Scan for the cell matching the given text and deliver its (x, y) coordinate at center. 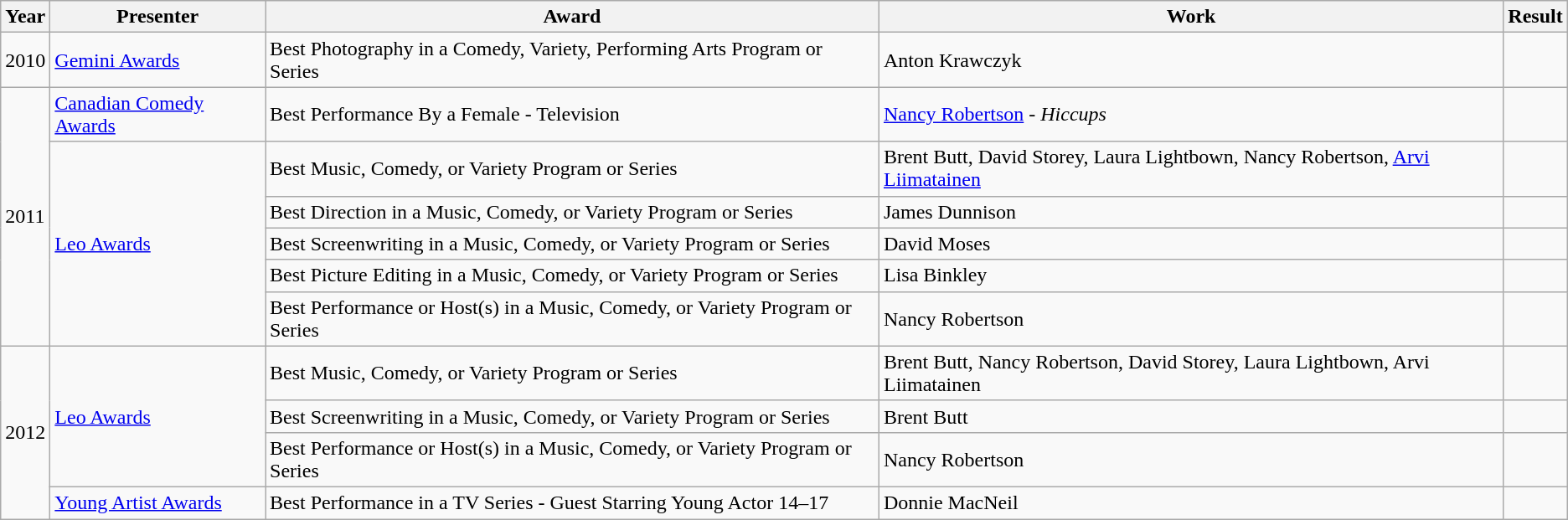
Best Performance in a TV Series - Guest Starring Young Actor 14–17 (573, 502)
Canadian Comedy Awards (157, 114)
Work (1191, 17)
2012 (25, 432)
Nancy Robertson - Hiccups (1191, 114)
Award (573, 17)
Donnie MacNeil (1191, 502)
Best Photography in a Comedy, Variety, Performing Arts Program or Series (573, 60)
Brent Butt (1191, 416)
James Dunnison (1191, 212)
Brent Butt, David Storey, Laura Lightbown, Nancy Robertson, Arvi Liimatainen (1191, 169)
Brent Butt, Nancy Robertson, David Storey, Laura Lightbown, Arvi Liimatainen (1191, 373)
Anton Krawczyk (1191, 60)
David Moses (1191, 244)
Year (25, 17)
Young Artist Awards (157, 502)
Best Performance By a Female - Television (573, 114)
Presenter (157, 17)
Lisa Binkley (1191, 275)
2010 (25, 60)
Gemini Awards (157, 60)
2011 (25, 216)
Result (1535, 17)
Best Picture Editing in a Music, Comedy, or Variety Program or Series (573, 275)
Best Direction in a Music, Comedy, or Variety Program or Series (573, 212)
